Provide the [x, y] coordinate of the cell's center where the given text is located.  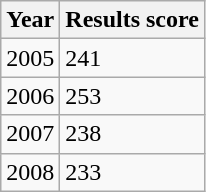
2007 [30, 134]
2008 [30, 172]
Year [30, 20]
241 [132, 58]
233 [132, 172]
2006 [30, 96]
238 [132, 134]
Results score [132, 20]
253 [132, 96]
2005 [30, 58]
